Provide the (x, y) coordinate of the cell's center where the given text is located.  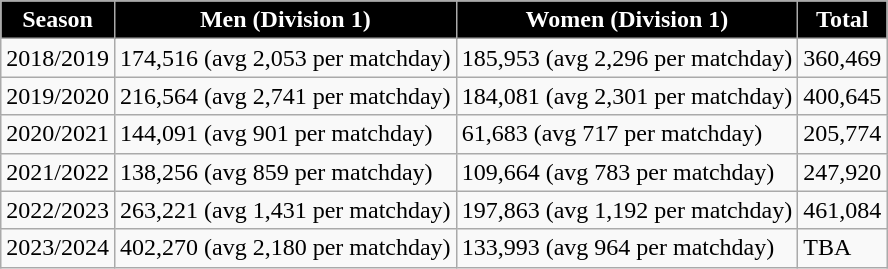
133,993 (avg 964 per matchday) (627, 248)
197,863 (avg 1,192 per matchday) (627, 210)
2019/2020 (58, 96)
2018/2019 (58, 58)
2020/2021 (58, 134)
TBA (842, 248)
109,664 (avg 783 per matchday) (627, 172)
247,920 (842, 172)
Total (842, 20)
400,645 (842, 96)
2022/2023 (58, 210)
263,221 (avg 1,431 per matchday) (285, 210)
461,084 (842, 210)
61,683 (avg 717 per matchday) (627, 134)
Season (58, 20)
216,564 (avg 2,741 per matchday) (285, 96)
174,516 (avg 2,053 per matchday) (285, 58)
205,774 (842, 134)
Women (Division 1) (627, 20)
144,091 (avg 901 per matchday) (285, 134)
184,081 (avg 2,301 per matchday) (627, 96)
138,256 (avg 859 per matchday) (285, 172)
360,469 (842, 58)
2021/2022 (58, 172)
185,953 (avg 2,296 per matchday) (627, 58)
Men (Division 1) (285, 20)
2023/2024 (58, 248)
402,270 (avg 2,180 per matchday) (285, 248)
